Scan for the cell matching the given text and deliver its (X, Y) coordinate at center. 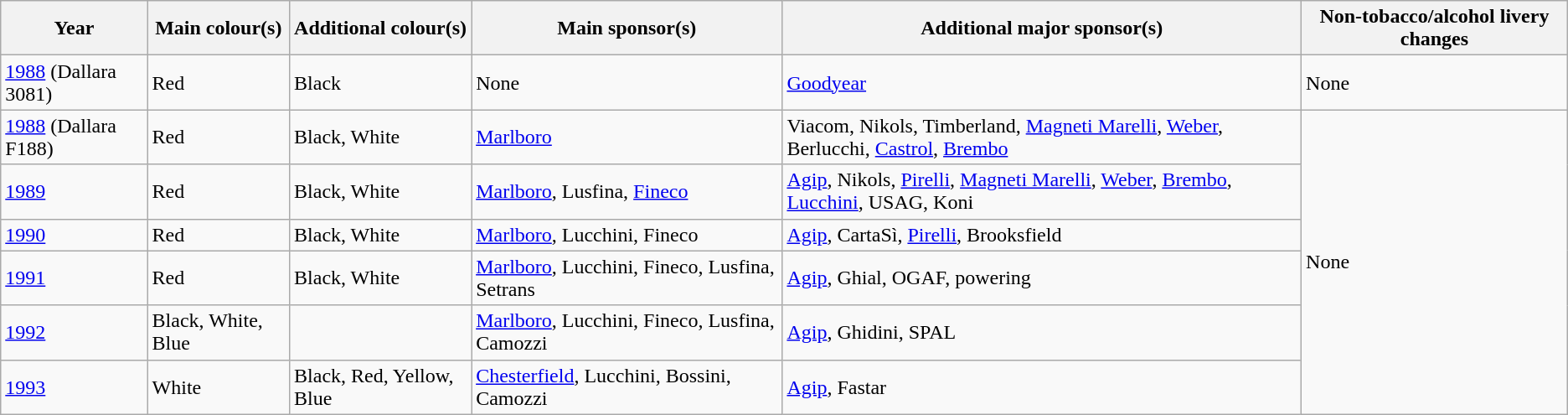
Additional major sponsor(s) (1042, 29)
Agip, Fastar (1042, 387)
Black, White, Blue (218, 332)
Agip, Nikols, Pirelli, Magneti Marelli, Weber, Brembo, Lucchini, USAG, Koni (1042, 191)
Marlboro, Lucchini, Fineco, Lusfina, Setrans (627, 278)
Agip, Ghial, OGAF, powering (1042, 278)
1990 (74, 235)
Year (74, 29)
1992 (74, 332)
Chesterfield, Lucchini, Bossini, Camozzi (627, 387)
Agip, Ghidini, SPAL (1042, 332)
White (218, 387)
1988 (Dallara 3081) (74, 82)
Marlboro, Lucchini, Fineco, Lusfina, Camozzi (627, 332)
Marlboro, Lucchini, Fineco (627, 235)
Black, Red, Yellow, Blue (380, 387)
Agip, CartaSì, Pirelli, Brooksfield (1042, 235)
1988 (Dallara F188) (74, 137)
Main sponsor(s) (627, 29)
Additional colour(s) (380, 29)
Marlboro (627, 137)
Non-tobacco/alcohol livery changes (1435, 29)
Black (380, 82)
1993 (74, 387)
Viacom, Nikols, Timberland, Magneti Marelli, Weber, Berlucchi, Castrol, Brembo (1042, 137)
Marlboro, Lusfina, Fineco (627, 191)
1991 (74, 278)
1989 (74, 191)
Main colour(s) (218, 29)
Goodyear (1042, 82)
